Scan for the cell matching the given text and deliver its (x, y) coordinate at center. 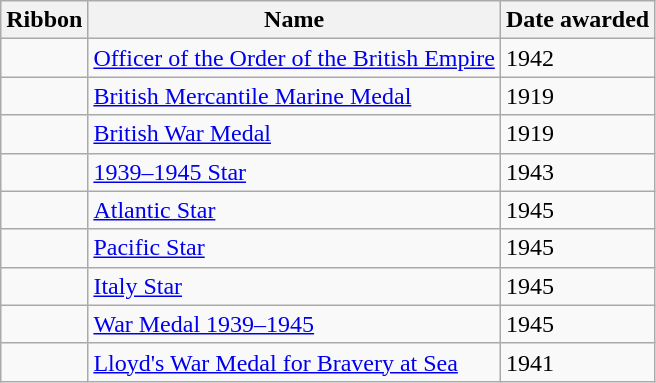
Date awarded (577, 20)
Italy Star (294, 286)
Lloyd's War Medal for Bravery at Sea (294, 362)
Name (294, 20)
1941 (577, 362)
1943 (577, 172)
British Mercantile Marine Medal (294, 96)
1942 (577, 58)
1939–1945 Star (294, 172)
Atlantic Star (294, 210)
British War Medal (294, 134)
Ribbon (44, 20)
Pacific Star (294, 248)
War Medal 1939–1945 (294, 324)
Officer of the Order of the British Empire (294, 58)
